Extract the (x, y) coordinate from the center of the cell holding the provided text.  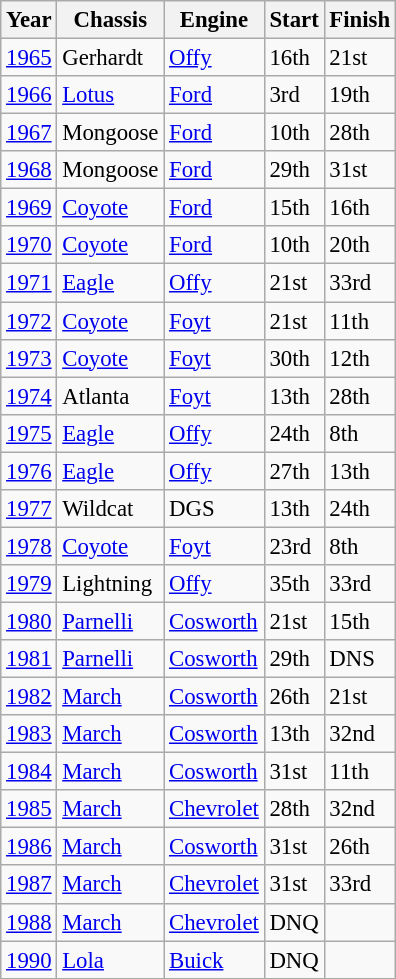
1970 (29, 245)
1985 (29, 809)
DGS (214, 509)
1973 (29, 358)
Finish (360, 20)
Lotus (110, 95)
1965 (29, 58)
1977 (29, 509)
1969 (29, 208)
1982 (29, 697)
3rd (294, 95)
1966 (29, 95)
27th (294, 471)
1967 (29, 133)
1980 (29, 621)
30th (294, 358)
1972 (29, 321)
Wildcat (110, 509)
12th (360, 358)
1974 (29, 396)
1987 (29, 885)
Engine (214, 20)
Lola (110, 960)
Chassis (110, 20)
1971 (29, 283)
Year (29, 20)
1979 (29, 584)
1978 (29, 546)
Start (294, 20)
1990 (29, 960)
DNS (360, 659)
Lightning (110, 584)
Atlanta (110, 396)
Buick (214, 960)
1986 (29, 847)
1988 (29, 922)
1984 (29, 772)
1975 (29, 433)
19th (360, 95)
23rd (294, 546)
1983 (29, 734)
35th (294, 584)
1968 (29, 170)
20th (360, 245)
Gerhardt (110, 58)
1976 (29, 471)
1981 (29, 659)
